Detect which cell encompasses the target text, then output its (X, Y) center coordinate. 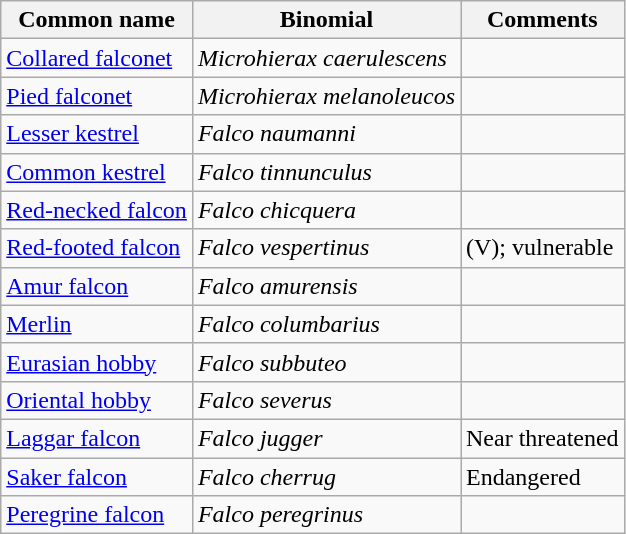
Falco cherrug (326, 477)
Peregrine falcon (97, 515)
Falco amurensis (326, 286)
Falco peregrinus (326, 515)
Oriental hobby (97, 400)
Pied falconet (97, 96)
Falco naumanni (326, 134)
Saker falcon (97, 477)
Red-necked falcon (97, 210)
Falco vespertinus (326, 248)
Endangered (542, 477)
Common name (97, 20)
(V); vulnerable (542, 248)
Falco jugger (326, 438)
Collared falconet (97, 58)
Lesser kestrel (97, 134)
Laggar falcon (97, 438)
Merlin (97, 324)
Red-footed falcon (97, 248)
Common kestrel (97, 172)
Falco columbarius (326, 324)
Microhierax caerulescens (326, 58)
Microhierax melanoleucos (326, 96)
Eurasian hobby (97, 362)
Falco severus (326, 400)
Amur falcon (97, 286)
Falco tinnunculus (326, 172)
Near threatened (542, 438)
Falco subbuteo (326, 362)
Comments (542, 20)
Binomial (326, 20)
Falco chicquera (326, 210)
